From the cell containing the given text, extract its center point as [x, y] coordinate. 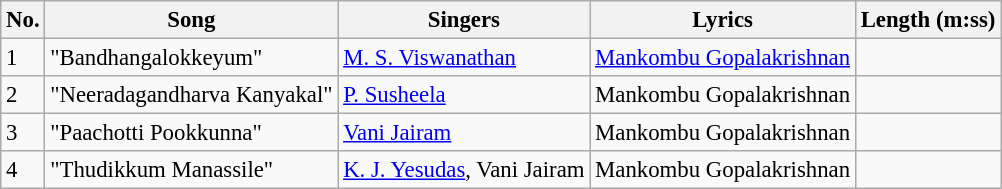
M. S. Viswanathan [464, 58]
"Bandhangalokkeyum" [192, 58]
Vani Jairam [464, 133]
Lyrics [723, 20]
"Thudikkum Manassile" [192, 170]
1 [23, 58]
"Paachotti Pookkunna" [192, 133]
Song [192, 20]
P. Susheela [464, 95]
2 [23, 95]
"Neeradagandharva Kanyakal" [192, 95]
No. [23, 20]
Length (m:ss) [928, 20]
3 [23, 133]
4 [23, 170]
Singers [464, 20]
K. J. Yesudas, Vani Jairam [464, 170]
